Output the (x, y) coordinate of the center of the cell containing the given text.  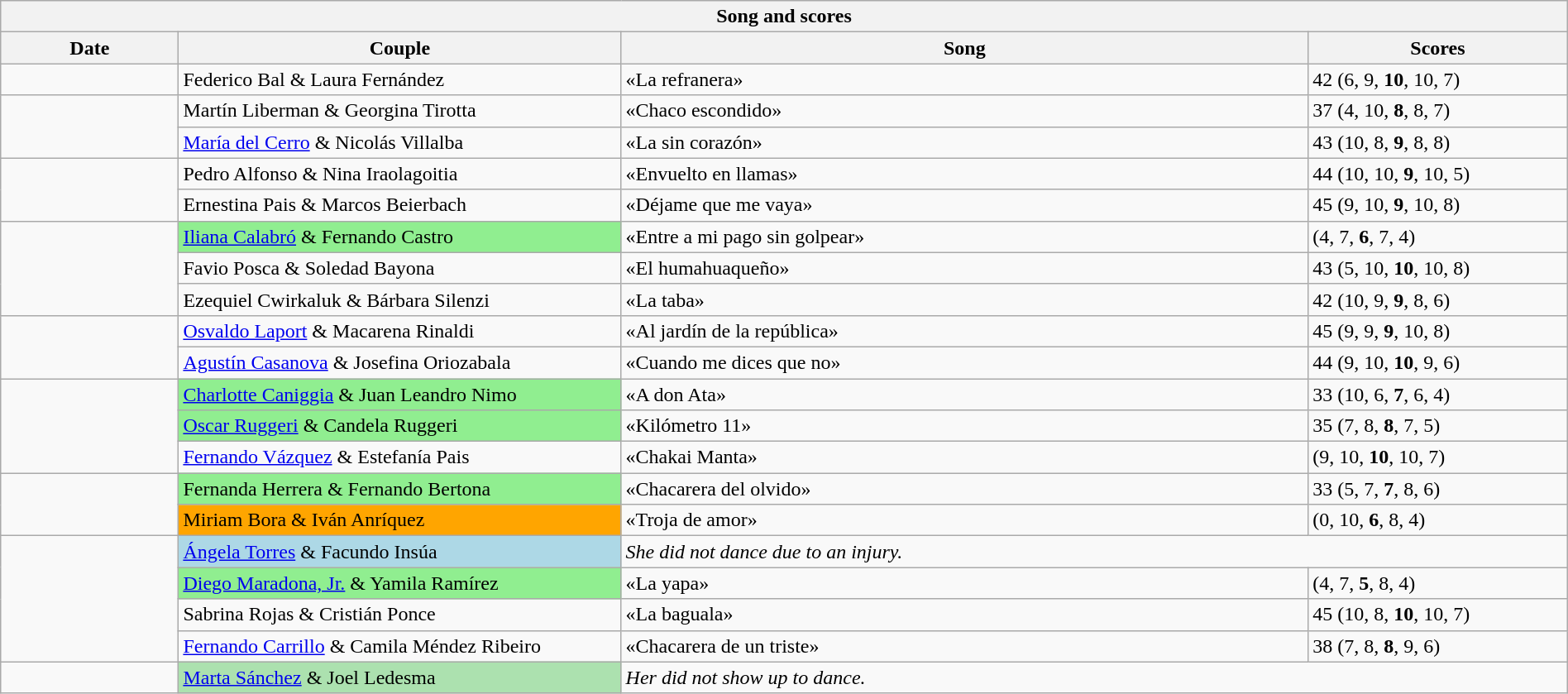
«Entre a mi pago sin golpear» (964, 237)
Fernanda Herrera & Fernando Bertona (400, 489)
Scores (1438, 48)
(4, 7, 6, 7, 4) (1438, 237)
35 (7, 8, 8, 7, 5) (1438, 426)
«A don Ata» (964, 395)
Date (89, 48)
Song and scores (784, 17)
«Chacarera del olvido» (964, 489)
Ángela Torres & Facundo Insúa (400, 552)
45 (10, 8, 10, 10, 7) (1438, 615)
«Envuelto en llamas» (964, 174)
Charlotte Caniggia & Juan Leandro Nimo (400, 395)
45 (9, 10, 9, 10, 8) (1438, 205)
«La refranera» (964, 79)
37 (4, 10, 8, 8, 7) (1438, 111)
«Chakai Manta» (964, 457)
38 (7, 8, 8, 9, 6) (1438, 646)
Favio Posca & Soledad Bayona (400, 268)
Miriam Bora & Iván Anríquez (400, 520)
33 (5, 7, 7, 8, 6) (1438, 489)
Fernando Carrillo & Camila Méndez Ribeiro (400, 646)
43 (5, 10, 10, 10, 8) (1438, 268)
Pedro Alfonso & Nina Iraolagoitia (400, 174)
Ezequiel Cwirkaluk & Bárbara Silenzi (400, 299)
«La sin corazón» (964, 142)
Oscar Ruggeri & Candela Ruggeri (400, 426)
Her did not show up to dance. (1094, 677)
«La baguala» (964, 615)
Agustín Casanova & Josefina Oriozabala (400, 362)
Iliana Calabró & Fernando Castro (400, 237)
Marta Sánchez & Joel Ledesma (400, 677)
Osvaldo Laport & Macarena Rinaldi (400, 331)
(9, 10, 10, 10, 7) (1438, 457)
Couple (400, 48)
«Chacarera de un triste» (964, 646)
42 (10, 9, 9, 8, 6) (1438, 299)
45 (9, 9, 9, 10, 8) (1438, 331)
She did not dance due to an injury. (1094, 552)
Song (964, 48)
Fernando Vázquez & Estefanía Pais (400, 457)
«Troja de amor» (964, 520)
«Chaco escondido» (964, 111)
(4, 7, 5, 8, 4) (1438, 583)
Diego Maradona, Jr. & Yamila Ramírez (400, 583)
Martín Liberman & Georgina Tirotta (400, 111)
«Al jardín de la república» (964, 331)
«Kilómetro 11» (964, 426)
Ernestina Pais & Marcos Beierbach (400, 205)
Federico Bal & Laura Fernández (400, 79)
«Déjame que me vaya» (964, 205)
Sabrina Rojas & Cristián Ponce (400, 615)
«El humahuaqueño» (964, 268)
«La taba» (964, 299)
43 (10, 8, 9, 8, 8) (1438, 142)
(0, 10, 6, 8, 4) (1438, 520)
«Cuando me dices que no» (964, 362)
María del Cerro & Nicolás Villalba (400, 142)
44 (9, 10, 10, 9, 6) (1438, 362)
42 (6, 9, 10, 10, 7) (1438, 79)
33 (10, 6, 7, 6, 4) (1438, 395)
«La yapa» (964, 583)
44 (10, 10, 9, 10, 5) (1438, 174)
